Locate the cell with the specified text and output its [X, Y] center coordinate. 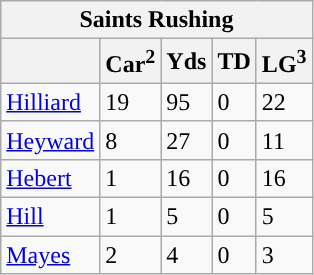
LG3 [284, 62]
3 [284, 255]
TD [234, 62]
Mayes [50, 255]
2 [130, 255]
Car2 [130, 62]
Saints Rushing [156, 20]
Hilliard [50, 102]
22 [284, 102]
19 [130, 102]
Hill [50, 217]
Yds [186, 62]
Hebert [50, 178]
8 [130, 140]
Heyward [50, 140]
27 [186, 140]
95 [186, 102]
11 [284, 140]
4 [186, 255]
